Return the (X, Y) coordinate for the center point of the cell that contains the specified text.  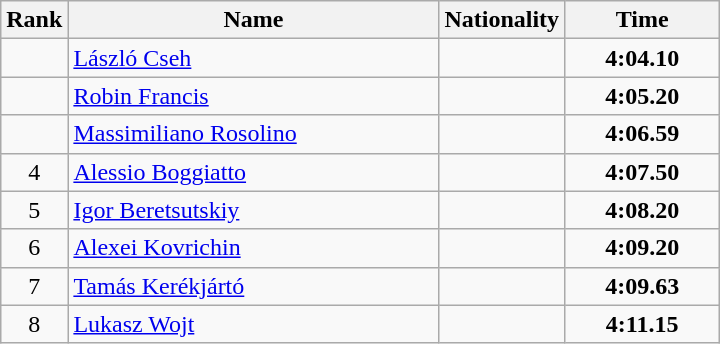
Rank (34, 20)
8 (34, 324)
Massimiliano Rosolino (254, 134)
Nationality (502, 20)
4:04.10 (642, 58)
Alexei Kovrichin (254, 248)
Tamás Kerékjártó (254, 286)
4:11.15 (642, 324)
4:08.20 (642, 210)
4:09.20 (642, 248)
4 (34, 172)
Name (254, 20)
Lukasz Wojt (254, 324)
6 (34, 248)
Robin Francis (254, 96)
7 (34, 286)
Igor Beretsutskiy (254, 210)
4:07.50 (642, 172)
5 (34, 210)
4:06.59 (642, 134)
László Cseh (254, 58)
Alessio Boggiatto (254, 172)
Time (642, 20)
4:09.63 (642, 286)
4:05.20 (642, 96)
